Return (X, Y) of the center of cell containing provided text 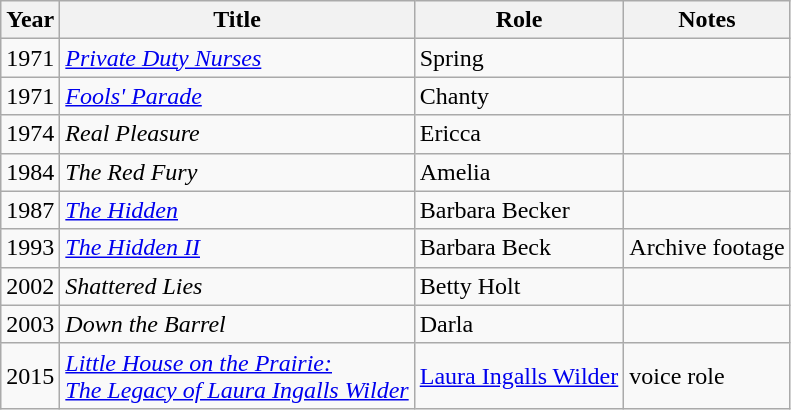
Down the Barrel (237, 324)
2003 (30, 324)
Laura Ingalls Wilder (519, 376)
Barbara Beck (519, 248)
The Hidden II (237, 248)
Darla (519, 324)
Fools' Parade (237, 96)
Year (30, 20)
2015 (30, 376)
1993 (30, 248)
1987 (30, 210)
1984 (30, 172)
Amelia (519, 172)
Title (237, 20)
Archive footage (707, 248)
voice role (707, 376)
Private Duty Nurses (237, 58)
Little House on the Prairie:The Legacy of Laura Ingalls Wilder (237, 376)
2002 (30, 286)
Ericca (519, 134)
Barbara Becker (519, 210)
Notes (707, 20)
Chanty (519, 96)
Real Pleasure (237, 134)
Shattered Lies (237, 286)
Role (519, 20)
The Red Fury (237, 172)
The Hidden (237, 210)
1974 (30, 134)
Betty Holt (519, 286)
Spring (519, 58)
